Determine the (X, Y) coordinate at the center of the cell enclosing the given text.  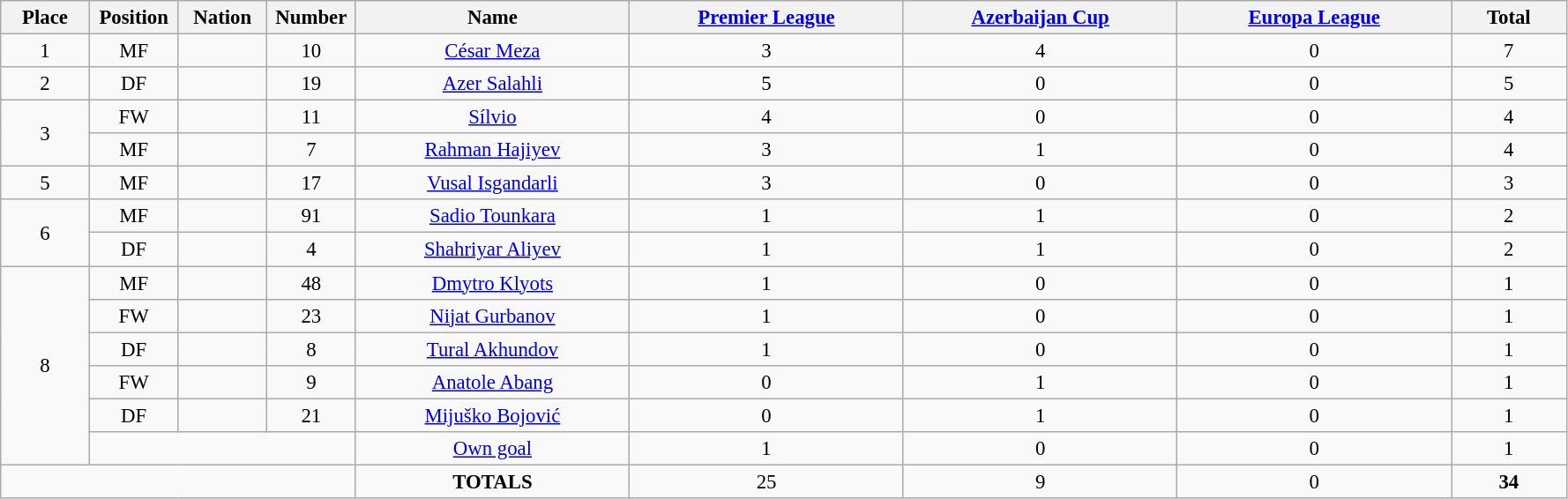
Vusal Isgandarli (492, 183)
Shahriyar Aliyev (492, 249)
Nijat Gurbanov (492, 316)
TOTALS (492, 481)
Europa League (1314, 18)
Sílvio (492, 117)
23 (312, 316)
17 (312, 183)
Premier League (767, 18)
Mijuško Bojović (492, 415)
Anatole Abang (492, 382)
Position (134, 18)
Name (492, 18)
34 (1510, 481)
48 (312, 283)
Dmytro Klyots (492, 283)
Azerbaijan Cup (1041, 18)
Total (1510, 18)
Sadio Tounkara (492, 216)
Place (46, 18)
César Meza (492, 51)
Own goal (492, 449)
Rahman Hajiyev (492, 150)
Tural Akhundov (492, 349)
91 (312, 216)
21 (312, 415)
10 (312, 51)
6 (46, 233)
Azer Salahli (492, 84)
Number (312, 18)
Nation (222, 18)
11 (312, 117)
25 (767, 481)
19 (312, 84)
